Search for the cell housing the specified text and yield its (X, Y) center coordinate. 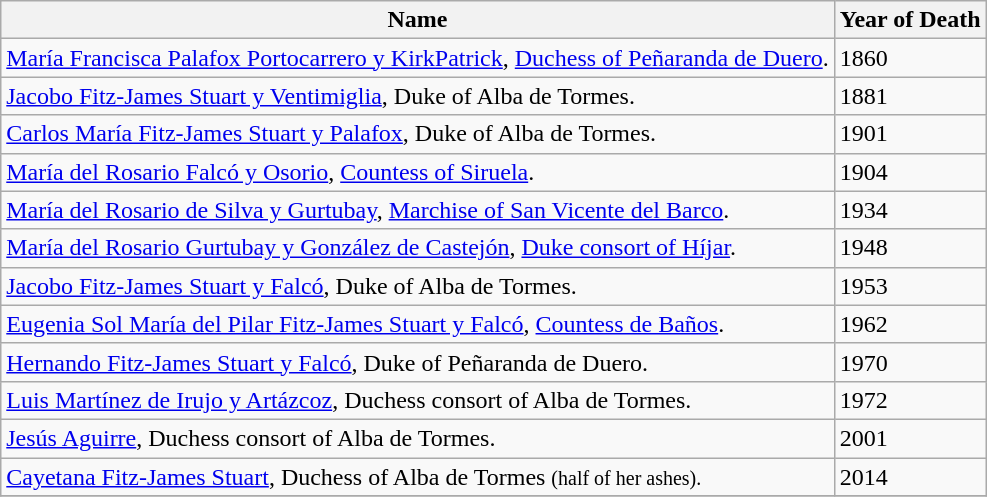
Jesús Aguirre, Duchess consort of Alba de Tormes. (418, 438)
2001 (910, 438)
1904 (910, 172)
1948 (910, 248)
1970 (910, 362)
Hernando Fitz-James Stuart y Falcó, Duke of Peñaranda de Duero. (418, 362)
1962 (910, 324)
Name (418, 20)
1881 (910, 96)
Jacobo Fitz-James Stuart y Ventimiglia, Duke of Alba de Tormes. (418, 96)
Cayetana Fitz-James Stuart, Duchess of Alba de Tormes (half of her ashes). (418, 477)
1972 (910, 400)
1901 (910, 134)
1953 (910, 286)
2014 (910, 477)
Carlos María Fitz-James Stuart y Palafox, Duke of Alba de Tormes. (418, 134)
María del Rosario Gurtubay y González de Castejón, Duke consort of Híjar. (418, 248)
Eugenia Sol María del Pilar Fitz-James Stuart y Falcó, Countess de Baños. (418, 324)
Luis Martínez de Irujo y Artázcoz, Duchess consort of Alba de Tormes. (418, 400)
María del Rosario Falcó y Osorio, Countess of Siruela. (418, 172)
1934 (910, 210)
1860 (910, 58)
María del Rosario de Silva y Gurtubay, Marchise of San Vicente del Barco. (418, 210)
Jacobo Fitz-James Stuart y Falcó, Duke of Alba de Tormes. (418, 286)
María Francisca Palafox Portocarrero y KirkPatrick, Duchess of Peñaranda de Duero. (418, 58)
Year of Death (910, 20)
